Capture the cell that displays the provided text and extract its [X, Y] central coordinate. 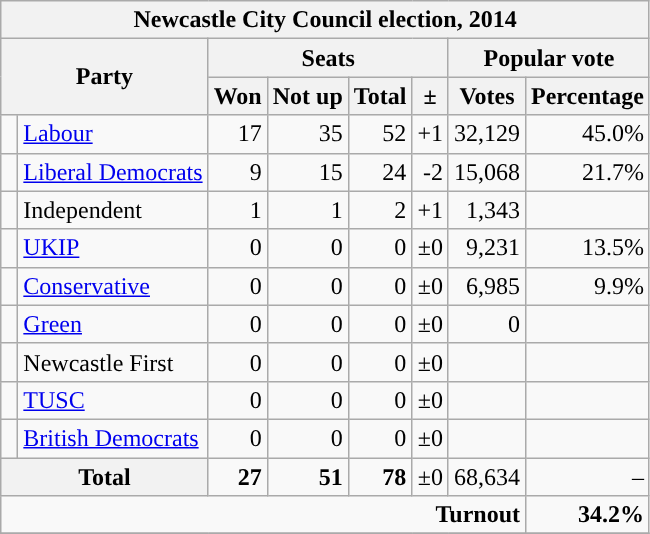
32,129 [486, 134]
Newcastle First [113, 362]
Newcastle City Council election, 2014 [326, 20]
52 [380, 134]
2 [380, 210]
15 [308, 172]
21.7% [588, 172]
Liberal Democrats [113, 172]
17 [238, 134]
51 [308, 477]
Percentage [588, 96]
UKIP [113, 248]
British Democrats [113, 438]
Votes [486, 96]
35 [308, 134]
34.2% [588, 515]
Popular vote [548, 58]
9 [238, 172]
Not up [308, 96]
45.0% [588, 134]
Won [238, 96]
13.5% [588, 248]
9,231 [486, 248]
Independent [113, 210]
68,634 [486, 477]
– [588, 477]
78 [380, 477]
± [430, 96]
24 [380, 172]
Labour [113, 134]
Seats [328, 58]
15,068 [486, 172]
Party [104, 77]
Green [113, 324]
1,343 [486, 210]
Conservative [113, 286]
27 [238, 477]
6,985 [486, 286]
TUSC [113, 400]
9.9% [588, 286]
-2 [430, 172]
Turnout [264, 515]
